Locate the cell with the specified text and output its (x, y) center coordinate. 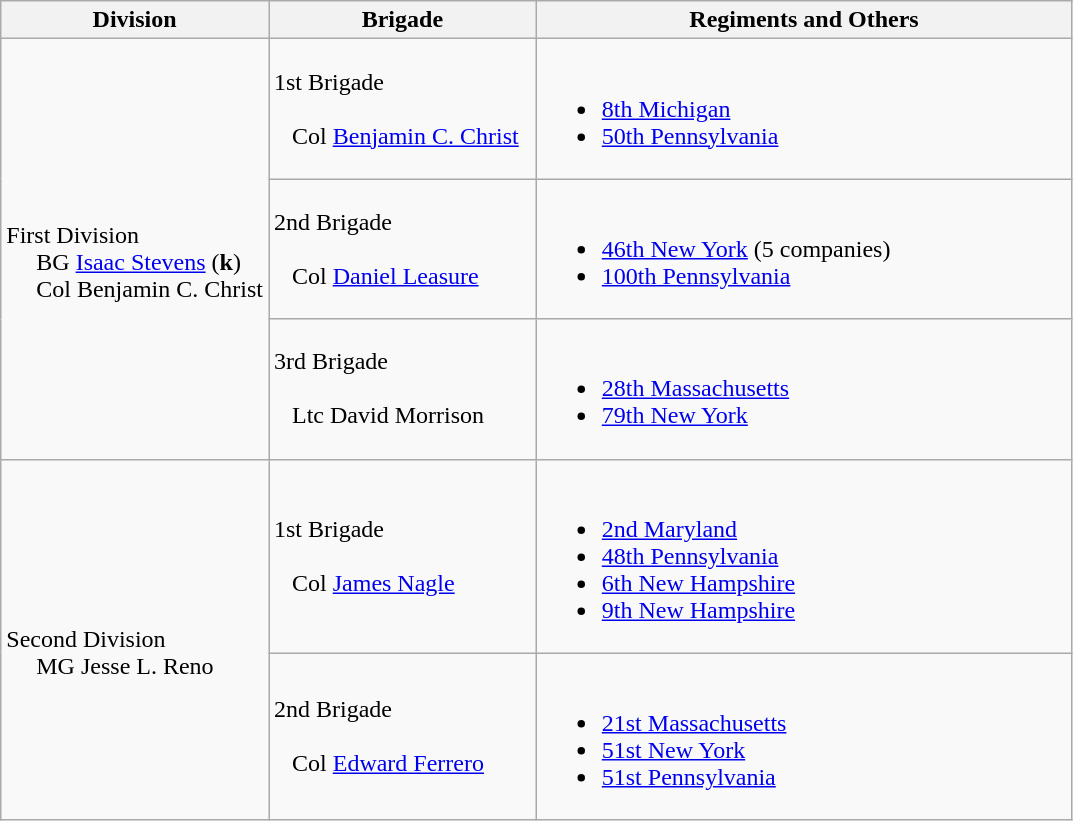
21st Massachusetts51st New York51st Pennsylvania (804, 736)
First Division BG Isaac Stevens (k) Col Benjamin C. Christ (135, 249)
Regiments and Others (804, 20)
2nd Brigade Col Edward Ferrero (402, 736)
Second Division MG Jesse L. Reno (135, 640)
Division (135, 20)
8th Michigan50th Pennsylvania (804, 109)
Brigade (402, 20)
28th Massachusetts79th New York (804, 389)
1st Brigade Col Benjamin C. Christ (402, 109)
2nd Maryland48th Pennsylvania6th New Hampshire9th New Hampshire (804, 556)
2nd Brigade Col Daniel Leasure (402, 249)
46th New York (5 companies)100th Pennsylvania (804, 249)
3rd Brigade Ltc David Morrison (402, 389)
1st Brigade Col James Nagle (402, 556)
